Determine the [X, Y] coordinate at the center of the cell enclosing the given text.  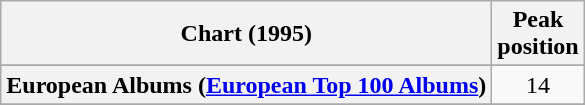
14 [538, 85]
Peakposition [538, 34]
European Albums (European Top 100 Albums) [246, 85]
Chart (1995) [246, 34]
